Capture the cell that displays the provided text and extract its (x, y) central coordinate. 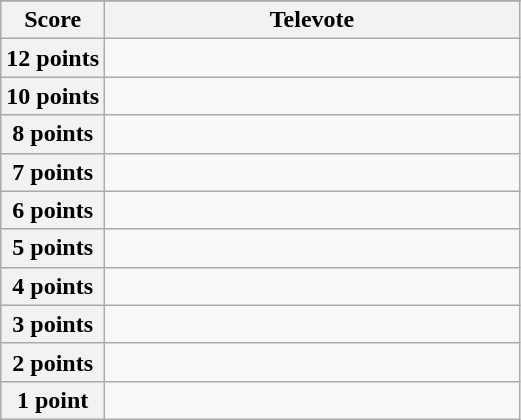
12 points (53, 58)
5 points (53, 248)
6 points (53, 210)
Televote (312, 20)
Score (53, 20)
3 points (53, 324)
1 point (53, 400)
7 points (53, 172)
8 points (53, 134)
10 points (53, 96)
4 points (53, 286)
2 points (53, 362)
